Find where the given text appears and provide that cell's center as [x, y] coordinate. 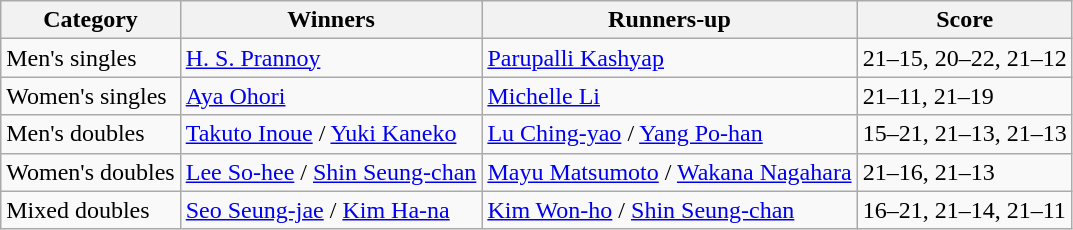
21–16, 21–13 [964, 172]
Kim Won-ho / Shin Seung-chan [670, 210]
Michelle Li [670, 96]
Seo Seung-jae / Kim Ha-na [331, 210]
Mayu Matsumoto / Wakana Nagahara [670, 172]
Score [964, 20]
Men's singles [90, 58]
Parupalli Kashyap [670, 58]
Women's doubles [90, 172]
Men's doubles [90, 134]
H. S. Prannoy [331, 58]
Winners [331, 20]
21–11, 21–19 [964, 96]
Women's singles [90, 96]
21–15, 20–22, 21–12 [964, 58]
Mixed doubles [90, 210]
15–21, 21–13, 21–13 [964, 134]
Takuto Inoue / Yuki Kaneko [331, 134]
16–21, 21–14, 21–11 [964, 210]
Category [90, 20]
Lu Ching-yao / Yang Po-han [670, 134]
Runners-up [670, 20]
Lee So-hee / Shin Seung-chan [331, 172]
Aya Ohori [331, 96]
